Extract the [X, Y] coordinate from the center of the cell holding the provided text.  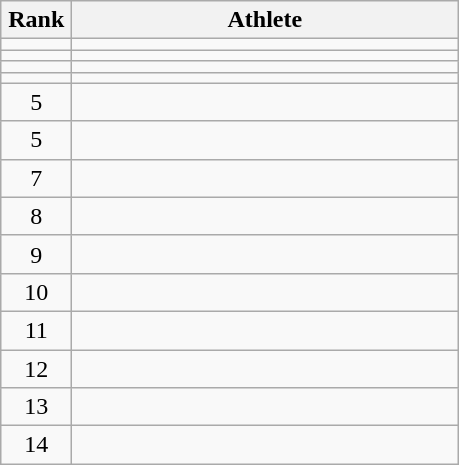
14 [36, 445]
12 [36, 369]
13 [36, 407]
Athlete [265, 20]
8 [36, 216]
9 [36, 254]
10 [36, 292]
7 [36, 178]
11 [36, 330]
Rank [36, 20]
